Find where the given text appears and provide that cell's center as (X, Y) coordinate. 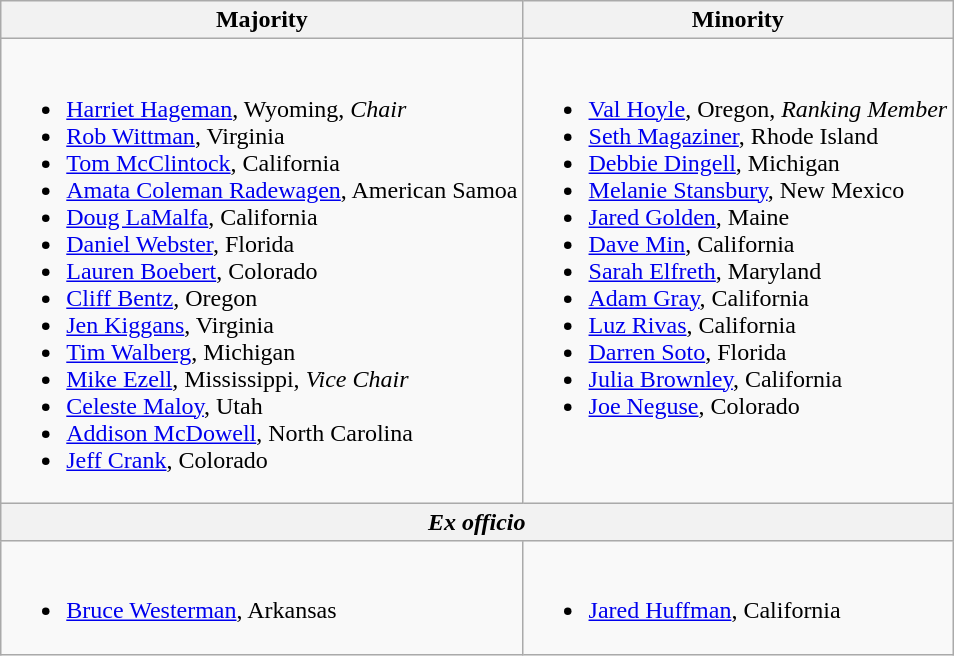
Minority (738, 20)
Majority (262, 20)
Jared Huffman, California (738, 598)
Ex officio (477, 522)
Bruce Westerman, Arkansas (262, 598)
